Identify which cell holds the provided text, then report its [x, y] central coordinate. 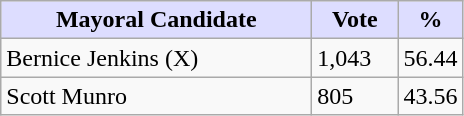
1,043 [355, 58]
Mayoral Candidate [156, 20]
% [430, 20]
43.56 [430, 96]
805 [355, 96]
Bernice Jenkins (X) [156, 58]
Scott Munro [156, 96]
56.44 [430, 58]
Vote [355, 20]
